Scan for the cell matching the given text and deliver its (x, y) coordinate at center. 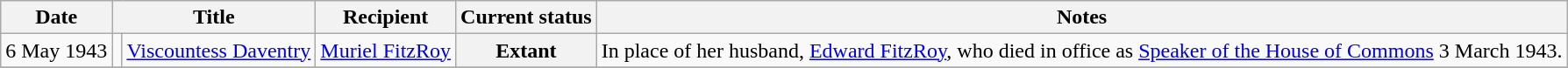
Muriel FitzRoy (386, 51)
In place of her husband, Edward FitzRoy, who died in office as Speaker of the House of Commons 3 March 1943. (1082, 51)
Title (214, 17)
Viscountess Daventry (219, 51)
Current status (526, 17)
Recipient (386, 17)
6 May 1943 (56, 51)
Date (56, 17)
Notes (1082, 17)
Extant (526, 51)
